Return the [X, Y] coordinate for the center point of the cell that contains the specified text.  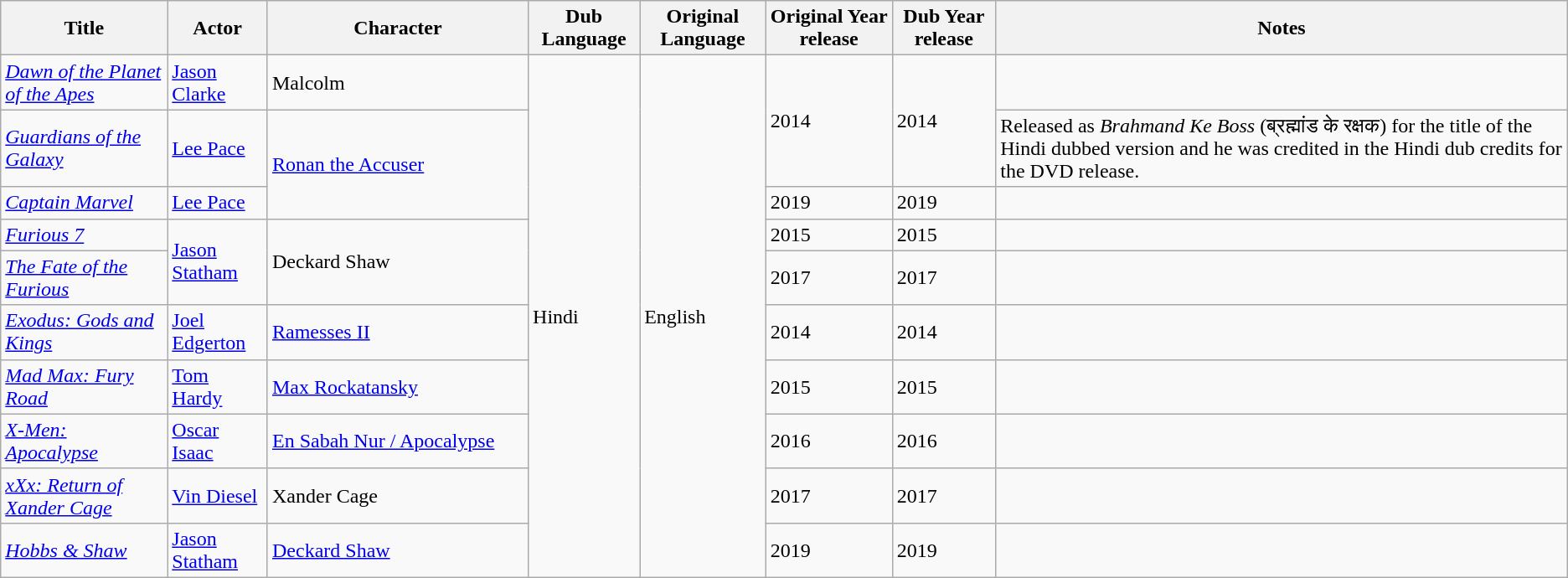
Vin Diesel [218, 496]
Hobbs & Shaw [84, 550]
Character [397, 28]
Exodus: Gods and Kings [84, 332]
Xander Cage [397, 496]
Dub Language [585, 28]
The Fate of the Furious [84, 278]
Ramesses II [397, 332]
English [704, 317]
Original Year release [829, 28]
Actor [218, 28]
En Sabah Nur / Apocalypse [397, 441]
Joel Edgerton [218, 332]
Jason Clarke [218, 82]
Tom Hardy [218, 387]
xXx: Return of Xander Cage [84, 496]
Furious 7 [84, 235]
Captain Marvel [84, 203]
Guardians of the Galaxy [84, 148]
Hindi [585, 317]
Max Rockatansky [397, 387]
Mad Max: Fury Road [84, 387]
Ronan the Accuser [397, 164]
Notes [1282, 28]
Title [84, 28]
Original Language [704, 28]
Malcolm [397, 82]
X-Men: Apocalypse [84, 441]
Oscar Isaac [218, 441]
Dub Year release [944, 28]
Dawn of the Planet of the Apes [84, 82]
